Output the [x, y] coordinate of the center of the cell containing the given text.  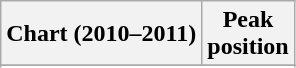
Peakposition [248, 34]
Chart (2010–2011) [102, 34]
